Scan for the cell matching the given text and deliver its (x, y) coordinate at center. 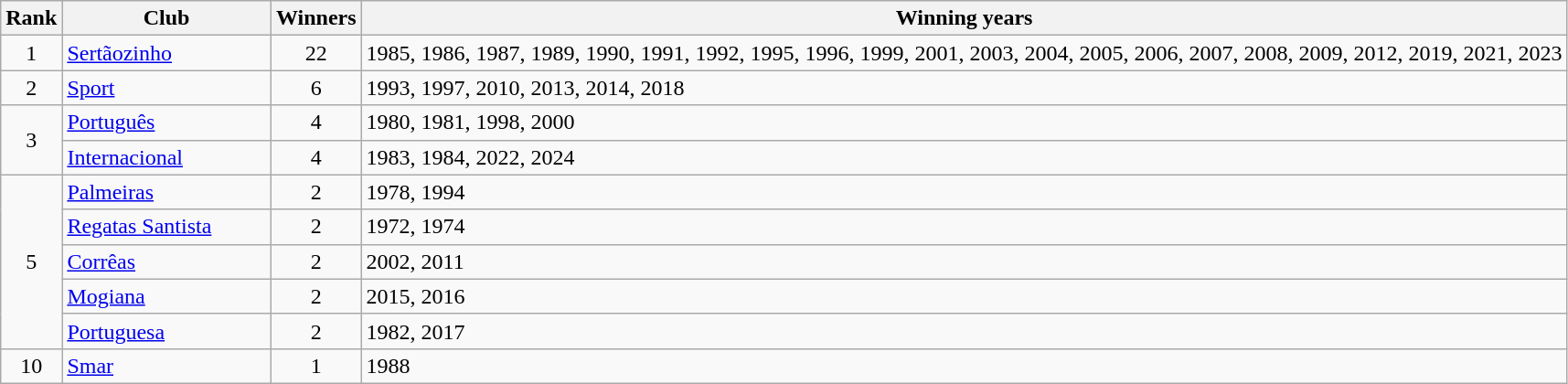
1985, 1986, 1987, 1989, 1990, 1991, 1992, 1995, 1996, 1999, 2001, 2003, 2004, 2005, 2006, 2007, 2008, 2009, 2012, 2019, 2021, 2023 (964, 53)
Internacional (166, 157)
Winning years (964, 18)
Sport (166, 88)
1980, 1981, 1998, 2000 (964, 123)
6 (316, 88)
5 (31, 261)
1972, 1974 (964, 227)
Mogiana (166, 296)
22 (316, 53)
1993, 1997, 2010, 2013, 2014, 2018 (964, 88)
Club (166, 18)
1983, 1984, 2022, 2024 (964, 157)
Portuguesa (166, 331)
Corrêas (166, 261)
2002, 2011 (964, 261)
Português (166, 123)
Smar (166, 366)
Palmeiras (166, 192)
2015, 2016 (964, 296)
Regatas Santista (166, 227)
Rank (31, 18)
3 (31, 140)
1978, 1994 (964, 192)
1982, 2017 (964, 331)
Sertãozinho (166, 53)
1988 (964, 366)
Winners (316, 18)
10 (31, 366)
